Output the [x, y] coordinate of the center of the cell containing the given text.  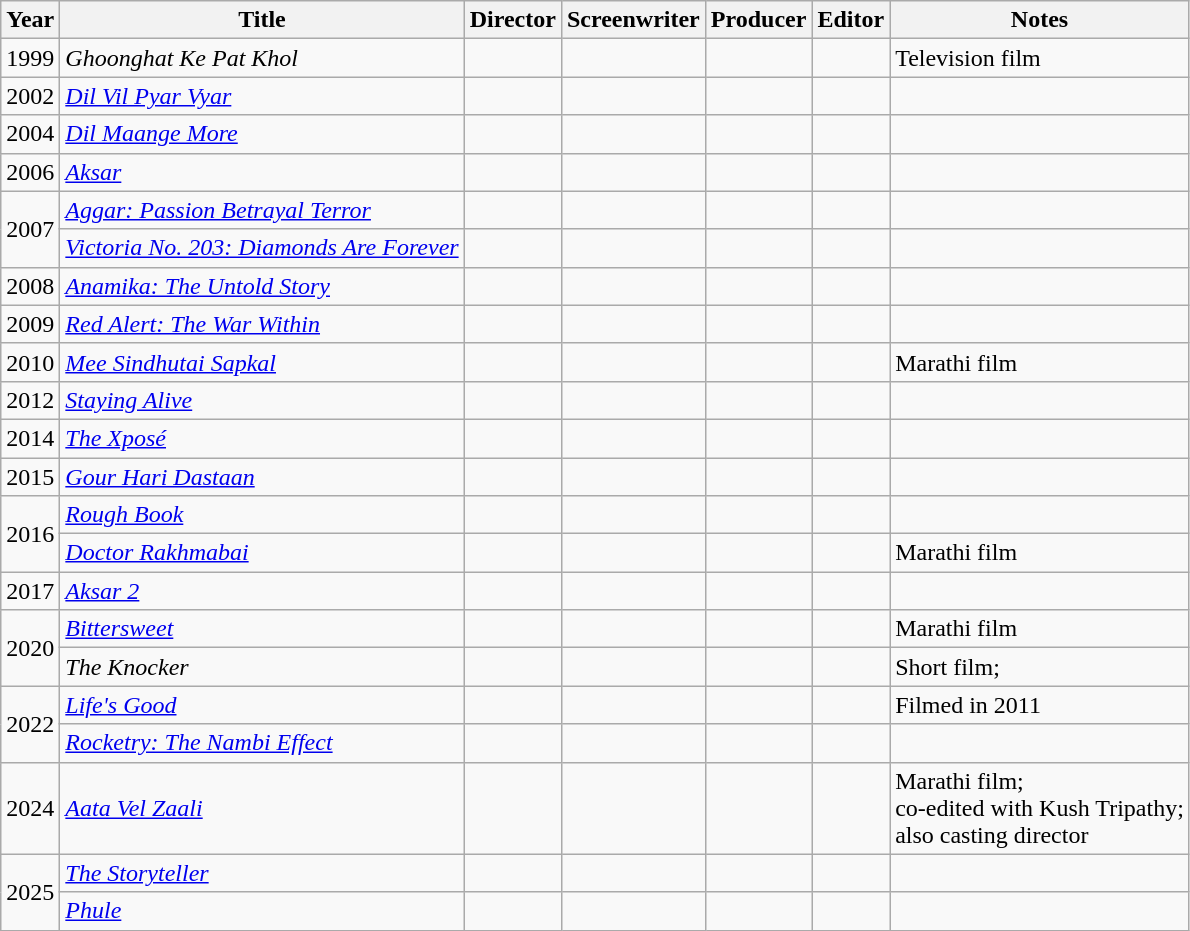
Producer [758, 20]
The Storyteller [262, 873]
Aggar: Passion Betrayal Terror [262, 210]
2016 [30, 534]
Red Alert: The War Within [262, 324]
Bittersweet [262, 629]
2002 [30, 96]
Aksar 2 [262, 591]
2007 [30, 229]
Mee Sindhutai Sapkal [262, 362]
2020 [30, 648]
Rough Book [262, 515]
Ghoonghat Ke Pat Khol [262, 58]
2006 [30, 172]
Title [262, 20]
1999 [30, 58]
Dil Maange More [262, 134]
The Knocker [262, 667]
2004 [30, 134]
Notes [1040, 20]
Director [512, 20]
2017 [30, 591]
Aata Vel Zaali [262, 808]
2010 [30, 362]
Anamika: The Untold Story [262, 286]
2024 [30, 808]
Television film [1040, 58]
2008 [30, 286]
Victoria No. 203: Diamonds Are Forever [262, 248]
Phule [262, 911]
Life's Good [262, 705]
2014 [30, 438]
Year [30, 20]
2012 [30, 400]
Gour Hari Dastaan [262, 477]
Filmed in 2011 [1040, 705]
Marathi film;co-edited with Kush Tripathy;also casting director [1040, 808]
2025 [30, 892]
Aksar [262, 172]
Dil Vil Pyar Vyar [262, 96]
Staying Alive [262, 400]
Short film; [1040, 667]
Editor [851, 20]
Screenwriter [633, 20]
Rocketry: The Nambi Effect [262, 743]
2009 [30, 324]
The Xposé [262, 438]
Doctor Rakhmabai [262, 553]
2015 [30, 477]
2022 [30, 724]
